Output the (X, Y) coordinate of the center of the cell containing the given text.  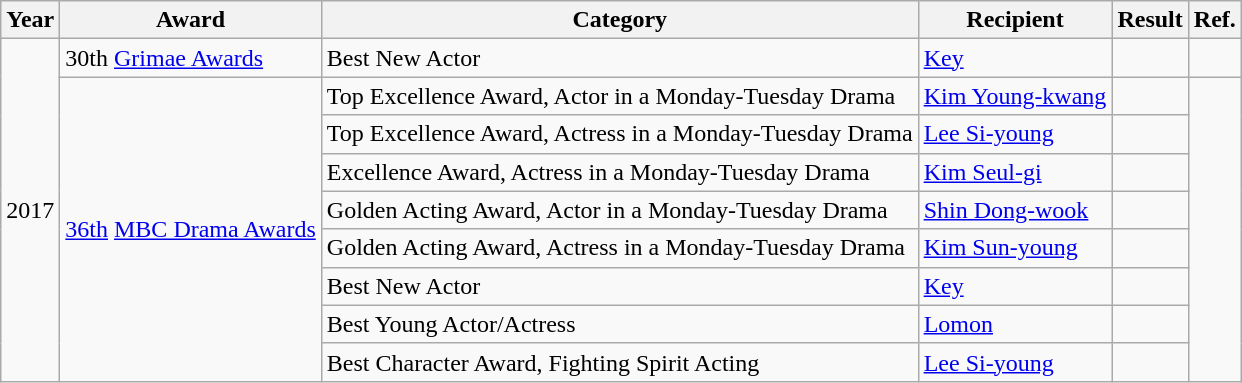
Year (30, 20)
30th Grimae Awards (191, 58)
Kim Young-kwang (1015, 96)
Recipient (1015, 20)
Top Excellence Award, Actor in a Monday-Tuesday Drama (620, 96)
Lomon (1015, 324)
Best Character Award, Fighting Spirit Acting (620, 362)
Best Young Actor/Actress (620, 324)
2017 (30, 210)
Shin Dong-wook (1015, 210)
Kim Sun-young (1015, 248)
36th MBC Drama Awards (191, 229)
Result (1150, 20)
Golden Acting Award, Actor in a Monday-Tuesday Drama (620, 210)
Top Excellence Award, Actress in a Monday-Tuesday Drama (620, 134)
Kim Seul-gi (1015, 172)
Category (620, 20)
Excellence Award, Actress in a Monday-Tuesday Drama (620, 172)
Award (191, 20)
Golden Acting Award, Actress in a Monday-Tuesday Drama (620, 248)
Ref. (1214, 20)
